Pinpoint the cell where the given text exists, returning its [x, y] midpoint coordinate. 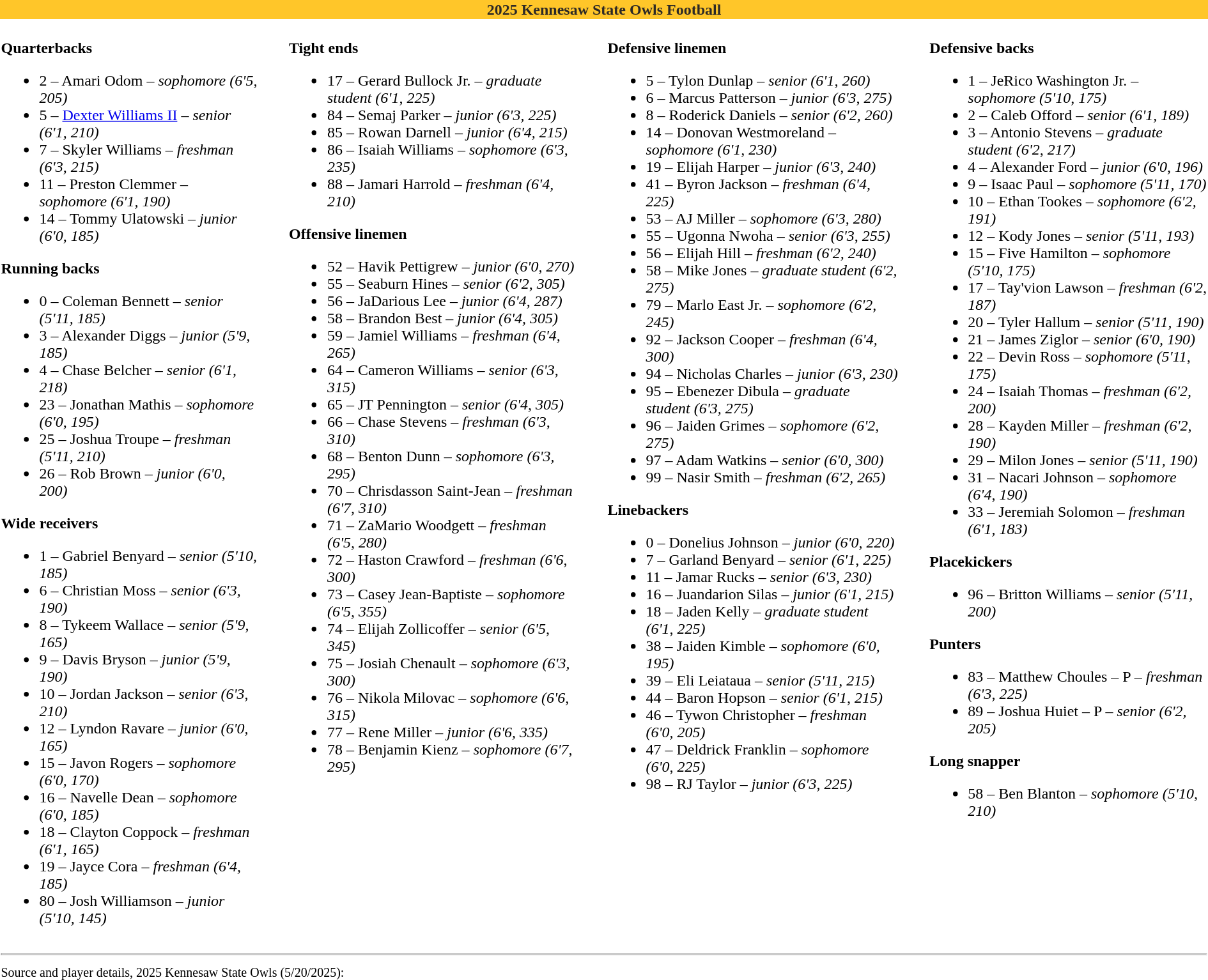
2025 Kennesaw State Owls Football [604, 10]
